Locate the cell with the specified text and output its (X, Y) center coordinate. 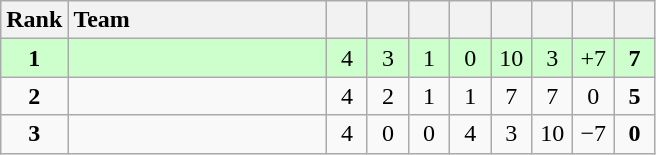
5 (634, 96)
Rank (34, 20)
Team (198, 20)
+7 (594, 58)
−7 (594, 134)
